Determine the [X, Y] coordinate at the center of the cell enclosing the given text.  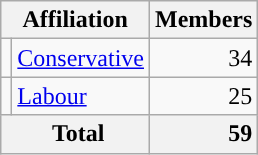
Total [76, 134]
Affiliation [76, 20]
Conservative [81, 58]
25 [204, 96]
Members [204, 20]
34 [204, 58]
59 [204, 134]
Labour [81, 96]
